Scan for the cell matching the given text and deliver its [X, Y] coordinate at center. 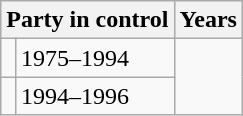
1994–1996 [94, 96]
1975–1994 [94, 58]
Years [208, 20]
Party in control [88, 20]
